Provide the (x, y) coordinate of the cell's center where the given text is located.  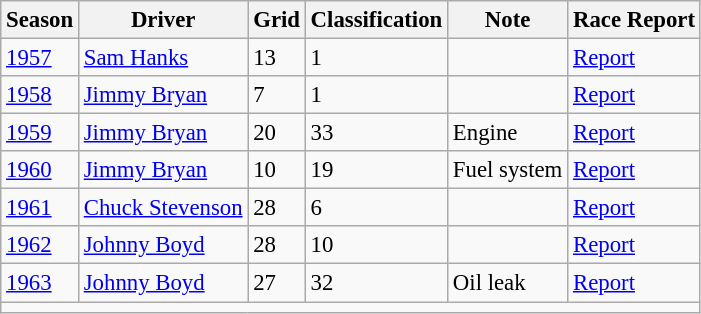
19 (376, 170)
Season (40, 20)
20 (276, 133)
32 (376, 283)
1959 (40, 133)
Fuel system (508, 170)
Chuck Stevenson (162, 208)
Note (508, 20)
1957 (40, 58)
1958 (40, 95)
Oil leak (508, 283)
1960 (40, 170)
Sam Hanks (162, 58)
7 (276, 95)
27 (276, 283)
1961 (40, 208)
1962 (40, 245)
Race Report (634, 20)
Driver (162, 20)
33 (376, 133)
6 (376, 208)
Engine (508, 133)
1963 (40, 283)
Classification (376, 20)
13 (276, 58)
Grid (276, 20)
